Output the (X, Y) coordinate of the center of the cell containing the given text.  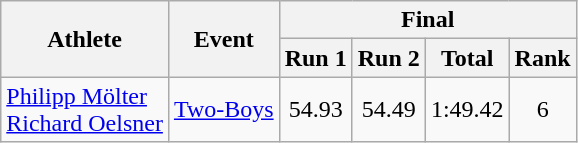
1:49.42 (467, 110)
6 (542, 110)
Rank (542, 58)
Run 1 (316, 58)
54.93 (316, 110)
Run 2 (388, 58)
54.49 (388, 110)
Two-Boys (224, 110)
Event (224, 39)
Final (428, 20)
Philipp MölterRichard Oelsner (85, 110)
Total (467, 58)
Athlete (85, 39)
